For the text-containing cell, return its midpoint in [x, y] coordinate format. 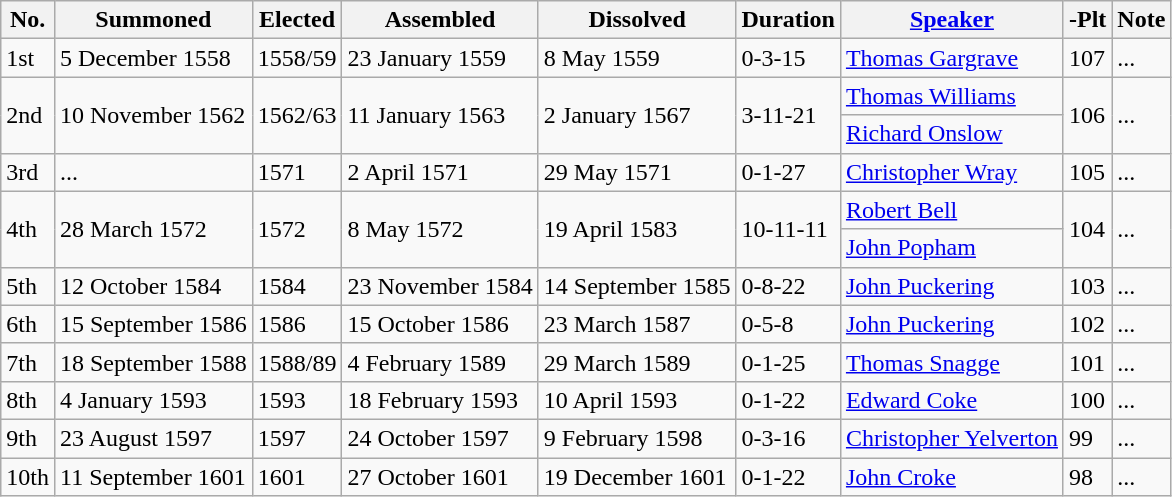
Christopher Yelverton [952, 438]
3-11-21 [788, 115]
Robert Bell [952, 210]
11 January 1563 [440, 115]
14 September 1585 [637, 286]
15 October 1586 [440, 324]
106 [1087, 115]
104 [1087, 229]
Note [1142, 20]
1597 [297, 438]
2nd [28, 115]
102 [1087, 324]
Thomas Williams [952, 96]
1593 [297, 400]
23 November 1584 [440, 286]
10 November 1562 [153, 115]
12 October 1584 [153, 286]
11 September 1601 [153, 477]
19 December 1601 [637, 477]
0-5-8 [788, 324]
1562/63 [297, 115]
0-1-27 [788, 172]
0-3-15 [788, 58]
101 [1087, 362]
7th [28, 362]
1586 [297, 324]
24 October 1597 [440, 438]
10 April 1593 [637, 400]
Elected [297, 20]
0-3-16 [788, 438]
8th [28, 400]
6th [28, 324]
Summoned [153, 20]
28 March 1572 [153, 229]
Duration [788, 20]
Dissolved [637, 20]
1571 [297, 172]
0-1-25 [788, 362]
10-11-11 [788, 229]
0-8-22 [788, 286]
100 [1087, 400]
No. [28, 20]
Assembled [440, 20]
Speaker [952, 20]
18 February 1593 [440, 400]
29 March 1589 [637, 362]
29 May 1571 [637, 172]
4th [28, 229]
23 March 1587 [637, 324]
Thomas Snagge [952, 362]
1558/59 [297, 58]
99 [1087, 438]
10th [28, 477]
23 August 1597 [153, 438]
27 October 1601 [440, 477]
-Plt [1087, 20]
18 September 1588 [153, 362]
105 [1087, 172]
Richard Onslow [952, 134]
9 February 1598 [637, 438]
15 September 1586 [153, 324]
4 January 1593 [153, 400]
1588/89 [297, 362]
2 April 1571 [440, 172]
Thomas Gargrave [952, 58]
8 May 1572 [440, 229]
John Popham [952, 248]
Christopher Wray [952, 172]
5 December 1558 [153, 58]
1601 [297, 477]
John Croke [952, 477]
103 [1087, 286]
23 January 1559 [440, 58]
1st [28, 58]
3rd [28, 172]
9th [28, 438]
Edward Coke [952, 400]
19 April 1583 [637, 229]
4 February 1589 [440, 362]
107 [1087, 58]
1572 [297, 229]
8 May 1559 [637, 58]
1584 [297, 286]
2 January 1567 [637, 115]
5th [28, 286]
98 [1087, 477]
